Return the [X, Y] coordinate for the center point of the cell that contains the specified text.  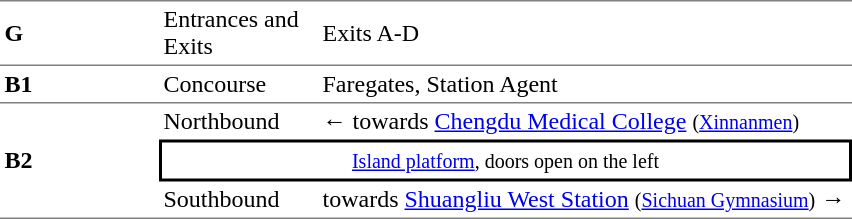
G [80, 33]
Northbound [238, 122]
← towards Chengdu Medical College (Xinnanmen) [585, 122]
Entrances and Exits [238, 33]
Concourse [238, 85]
Island platform, doors open on the left [506, 161]
Faregates, Station Agent [585, 85]
B1 [80, 85]
Exits A-D [585, 33]
